Extract the [X, Y] coordinate from the center of the cell holding the provided text.  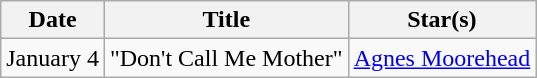
Star(s) [442, 20]
Date [53, 20]
January 4 [53, 58]
"Don't Call Me Mother" [226, 58]
Agnes Moorehead [442, 58]
Title [226, 20]
